Locate the cell with the specified text and output its [X, Y] center coordinate. 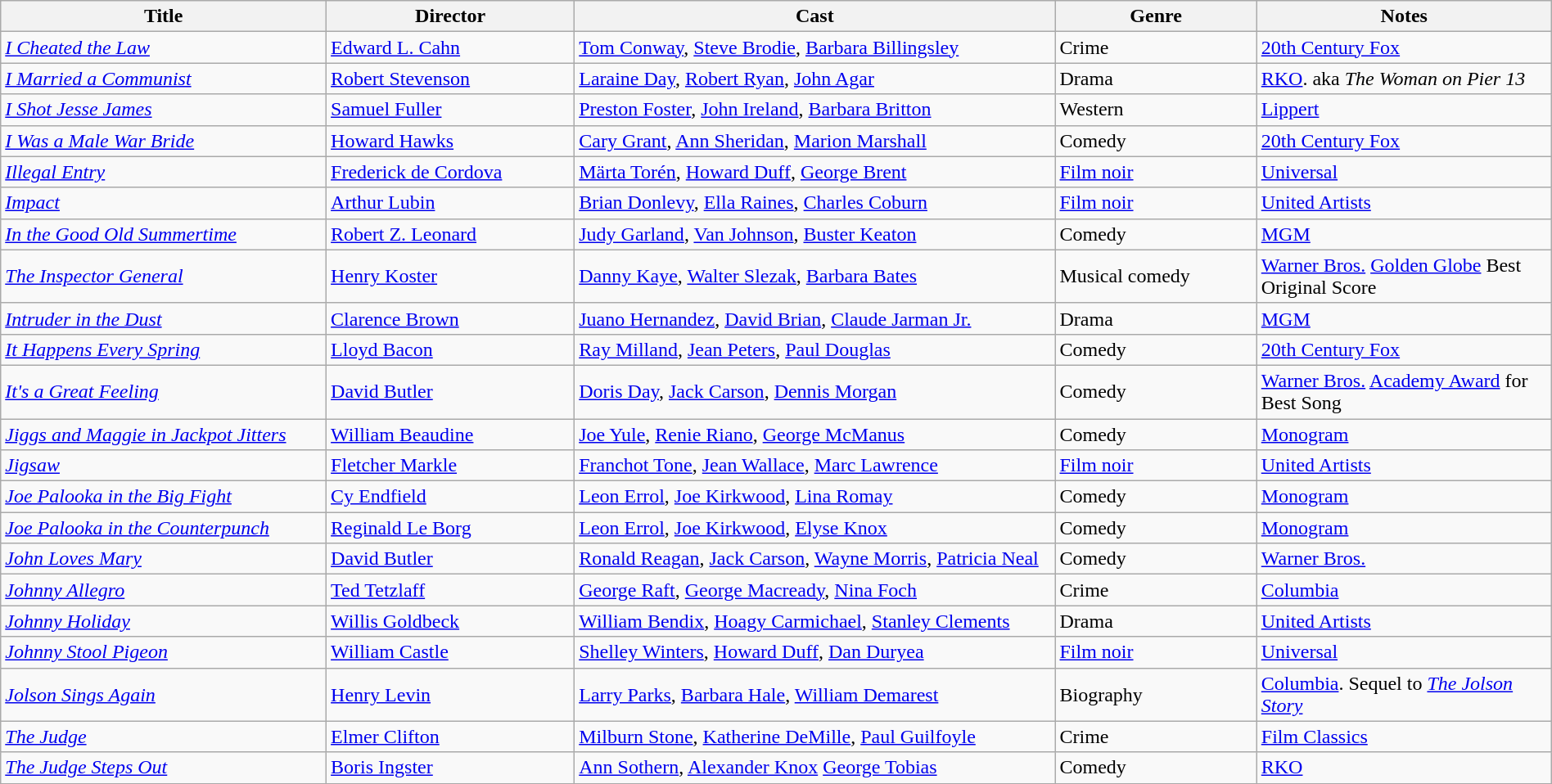
John Loves Mary [164, 559]
It's a Great Feeling [164, 391]
Preston Foster, John Ireland, Barbara Britton [815, 110]
Columbia [1404, 590]
Johnny Allegro [164, 590]
Henry Koster [450, 277]
Franchot Tone, Jean Wallace, Marc Lawrence [815, 466]
Clarence Brown [450, 318]
Milburn Stone, Katherine DeMille, Paul Guilfoyle [815, 737]
The Inspector General [164, 277]
George Raft, George Macready, Nina Foch [815, 590]
Tom Conway, Steve Brodie, Barbara Billingsley [815, 47]
Warner Bros. Golden Globe Best Original Score [1404, 277]
Shelley Winters, Howard Duff, Dan Duryea [815, 652]
Cary Grant, Ann Sheridan, Marion Marshall [815, 141]
Brian Donlevy, Ella Raines, Charles Coburn [815, 203]
William Bendix, Hoagy Carmichael, Stanley Clements [815, 621]
Musical comedy [1156, 277]
Leon Errol, Joe Kirkwood, Lina Romay [815, 497]
Western [1156, 110]
Impact [164, 203]
Cy Endfield [450, 497]
Notes [1404, 16]
Ray Milland, Jean Peters, Paul Douglas [815, 349]
William Beaudine [450, 435]
I Cheated the Law [164, 47]
Warner Bros. Academy Award for Best Song [1404, 391]
The Judge Steps Out [164, 768]
Johnny Holiday [164, 621]
Märta Torén, Howard Duff, George Brent [815, 172]
Title [164, 16]
Edward L. Cahn [450, 47]
It Happens Every Spring [164, 349]
William Castle [450, 652]
Juano Hernandez, David Brian, Claude Jarman Jr. [815, 318]
Joe Palooka in the Counterpunch [164, 528]
Film Classics [1404, 737]
Ronald Reagan, Jack Carson, Wayne Morris, Patricia Neal [815, 559]
RKO. aka The Woman on Pier 13 [1404, 79]
Howard Hawks [450, 141]
Henry Levin [450, 694]
Larry Parks, Barbara Hale, William Demarest [815, 694]
Robert Z. Leonard [450, 234]
Frederick de Cordova [450, 172]
Ted Tetzlaff [450, 590]
Leon Errol, Joe Kirkwood, Elyse Knox [815, 528]
Genre [1156, 16]
Lippert [1404, 110]
Elmer Clifton [450, 737]
Intruder in the Dust [164, 318]
Samuel Fuller [450, 110]
Arthur Lubin [450, 203]
Warner Bros. [1404, 559]
Fletcher Markle [450, 466]
Illegal Entry [164, 172]
I Was a Male War Bride [164, 141]
Reginald Le Borg [450, 528]
Willis Goldbeck [450, 621]
Jigsaw [164, 466]
Jolson Sings Again [164, 694]
Laraine Day, Robert Ryan, John Agar [815, 79]
Robert Stevenson [450, 79]
Joe Palooka in the Big Fight [164, 497]
Boris Ingster [450, 768]
Lloyd Bacon [450, 349]
Cast [815, 16]
Judy Garland, Van Johnson, Buster Keaton [815, 234]
The Judge [164, 737]
Director [450, 16]
Danny Kaye, Walter Slezak, Barbara Bates [815, 277]
Biography [1156, 694]
Columbia. Sequel to The Jolson Story [1404, 694]
RKO [1404, 768]
In the Good Old Summertime [164, 234]
Jiggs and Maggie in Jackpot Jitters [164, 435]
Ann Sothern, Alexander Knox George Tobias [815, 768]
Doris Day, Jack Carson, Dennis Morgan [815, 391]
Johnny Stool Pigeon [164, 652]
I Married a Communist [164, 79]
Joe Yule, Renie Riano, George McManus [815, 435]
I Shot Jesse James [164, 110]
